Search for the cell housing the specified text and yield its [x, y] center coordinate. 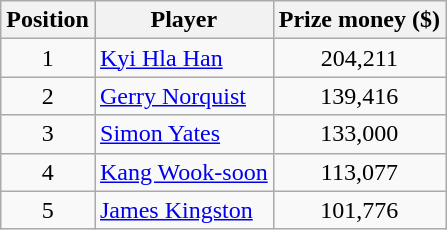
204,211 [359, 58]
Kyi Hla Han [184, 58]
Gerry Norquist [184, 96]
Position [48, 20]
Player [184, 20]
4 [48, 172]
101,776 [359, 210]
2 [48, 96]
139,416 [359, 96]
3 [48, 134]
113,077 [359, 172]
Simon Yates [184, 134]
133,000 [359, 134]
James Kingston [184, 210]
Kang Wook-soon [184, 172]
Prize money ($) [359, 20]
1 [48, 58]
5 [48, 210]
